From the cell containing the given text, extract its center point as [X, Y] coordinate. 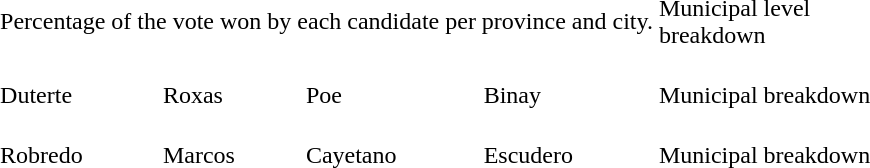
Roxas [231, 82]
Binay [568, 82]
Poe [392, 82]
